Scan for the cell matching the given text and deliver its [X, Y] coordinate at center. 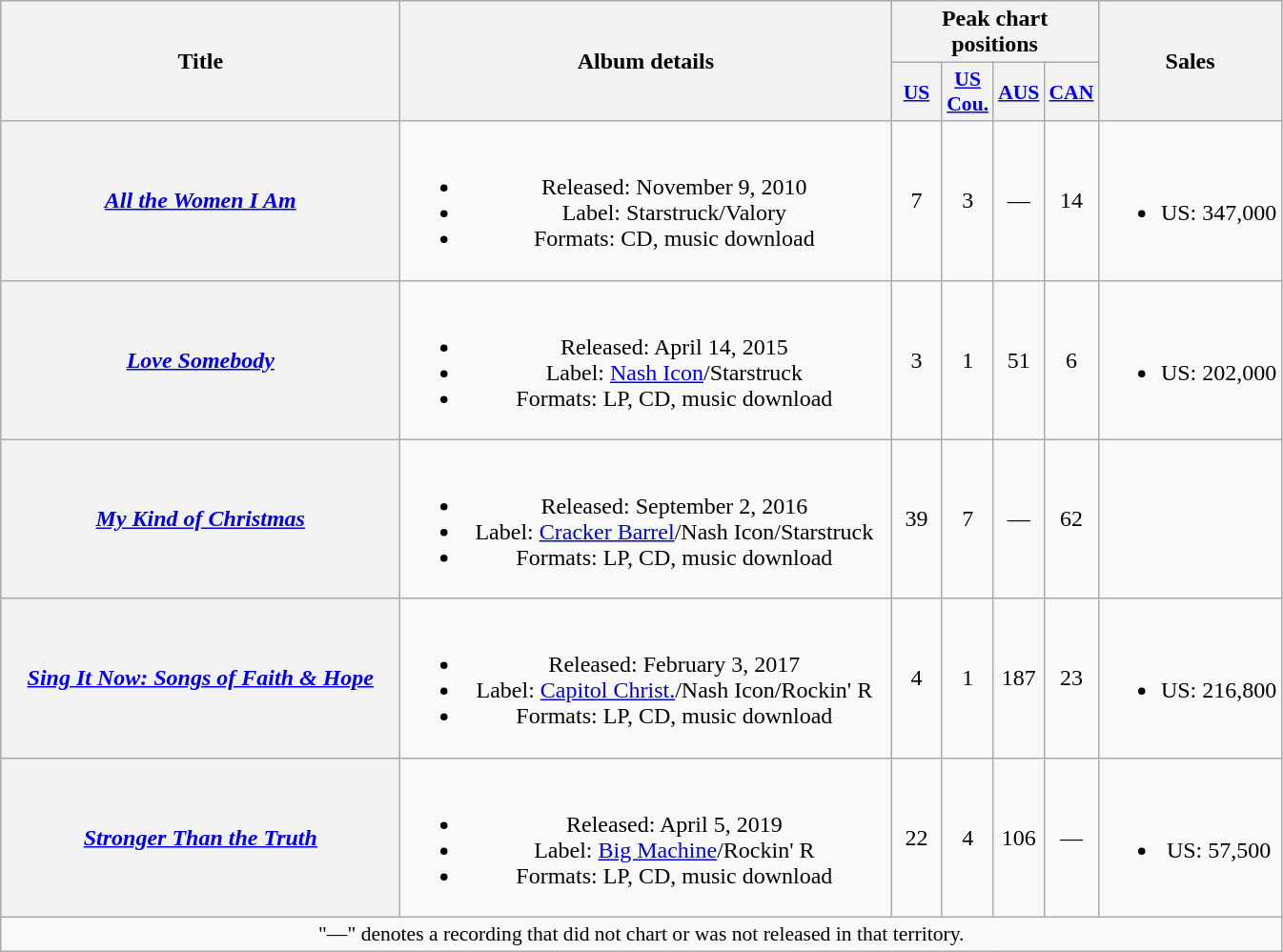
US: 347,000 [1190, 200]
Released: September 2, 2016Label: Cracker Barrel/Nash Icon/StarstruckFormats: LP, CD, music download [646, 518]
Album details [646, 61]
106 [1018, 837]
Stronger Than the Truth [200, 837]
Peak chartpositions [995, 32]
62 [1071, 518]
Released: April 5, 2019Label: Big Machine/Rockin' RFormats: LP, CD, music download [646, 837]
All the Women I Am [200, 200]
14 [1071, 200]
My Kind of Christmas [200, 518]
Sing It Now: Songs of Faith & Hope [200, 679]
AUS [1018, 91]
US: 202,000 [1190, 360]
CAN [1071, 91]
39 [917, 518]
Released: April 14, 2015Label: Nash Icon/StarstruckFormats: LP, CD, music download [646, 360]
187 [1018, 679]
Released: November 9, 2010Label: Starstruck/ValoryFormats: CD, music download [646, 200]
51 [1018, 360]
22 [917, 837]
Sales [1190, 61]
US [917, 91]
US: 216,800 [1190, 679]
Released: February 3, 2017Label: Capitol Christ./Nash Icon/Rockin' RFormats: LP, CD, music download [646, 679]
23 [1071, 679]
6 [1071, 360]
"—" denotes a recording that did not chart or was not released in that territory. [641, 934]
Love Somebody [200, 360]
Title [200, 61]
US: 57,500 [1190, 837]
USCou. [967, 91]
